Extract the [X, Y] coordinate from the center of the cell holding the provided text.  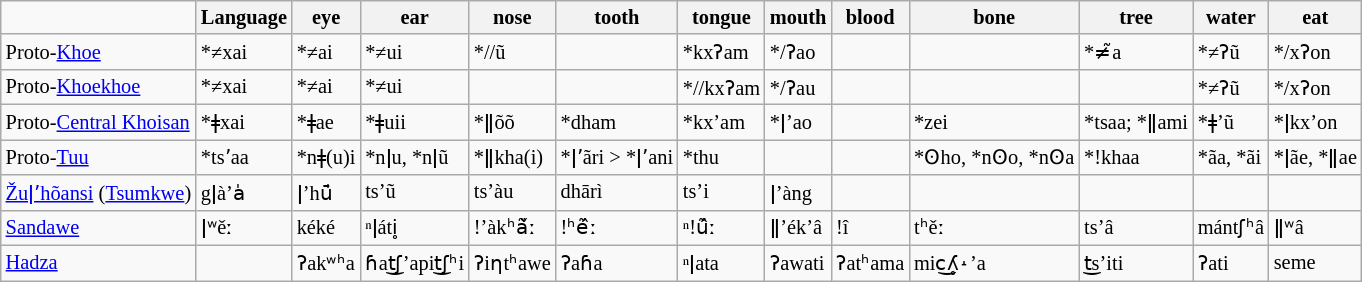
*/ʔau [798, 86]
*nǀu, *nǀũ [414, 156]
ts’â [1136, 228]
*ǀkx’on [1316, 122]
*kxʔam [722, 52]
ɦat͜ʃ’apit͜ʃʰi [414, 262]
!ʰẽ̂ː [617, 228]
ǀ’àng [798, 192]
ts’i [722, 192]
*dham [617, 122]
tree [1136, 17]
Hadza [98, 262]
mouth [798, 17]
*ʘho, *nʘo, *nʘa [994, 156]
ʔatʰama [870, 262]
*//kxʔam [722, 86]
*ǂae [326, 122]
Language [244, 17]
eat [1316, 17]
Proto-Tuu [98, 156]
*tsaa; *ǁami [1136, 122]
ear [414, 17]
ⁿǀata [722, 262]
*ǂxai [244, 122]
mántʃʰâ [1231, 228]
*!khaa [1136, 156]
tooth [617, 17]
mic͜ʎ̥˔’a [994, 262]
ʔaɦa [617, 262]
!’àkʰã̌ː [512, 228]
*ǁõõ [512, 122]
seme [1316, 262]
*≠̃a [1136, 52]
ʔati [1231, 262]
tʰěː [994, 228]
ʔiƞtʰawe [512, 262]
Proto-Khoe [98, 52]
*ǂ’ũ [1231, 122]
ǁ’ék’â [798, 228]
*tsʼaa [244, 156]
kéké [326, 228]
Sandawe [98, 228]
*ǂuii [414, 122]
blood [870, 17]
Proto-Central Khoisan [98, 122]
ⁿ!ũ̂ː [722, 228]
ʔakʷʰa [326, 262]
gǀà’a̍ [244, 192]
*ãa, *ãi [1231, 156]
ǀʷěː [244, 228]
*kx’am [722, 122]
Žuǀʼhõansi (Tsumkwe) [98, 192]
eye [326, 17]
nose [512, 17]
ʔawati [798, 262]
ts’àu [512, 192]
*ǀãe, *ǁae [1316, 156]
dhārì [617, 192]
bone [994, 17]
tongue [722, 17]
water [1231, 17]
*ǁkha(i) [512, 156]
Proto-Khoekhoe [98, 86]
*thu [722, 156]
ts’ũ [414, 192]
*//ũ [512, 52]
!î [870, 228]
*/ʔao [798, 52]
t͜s’iti [1136, 262]
*zei [994, 122]
ǁʷâ [1316, 228]
*ǀ’ao [798, 122]
*nǂ(u)i [326, 156]
ǀ’hū̍ [326, 192]
*ǀʼãri > *ǀʼani [617, 156]
ⁿǀáti̥ [414, 228]
